Determine the (x, y) coordinate at the center of the cell enclosing the given text.  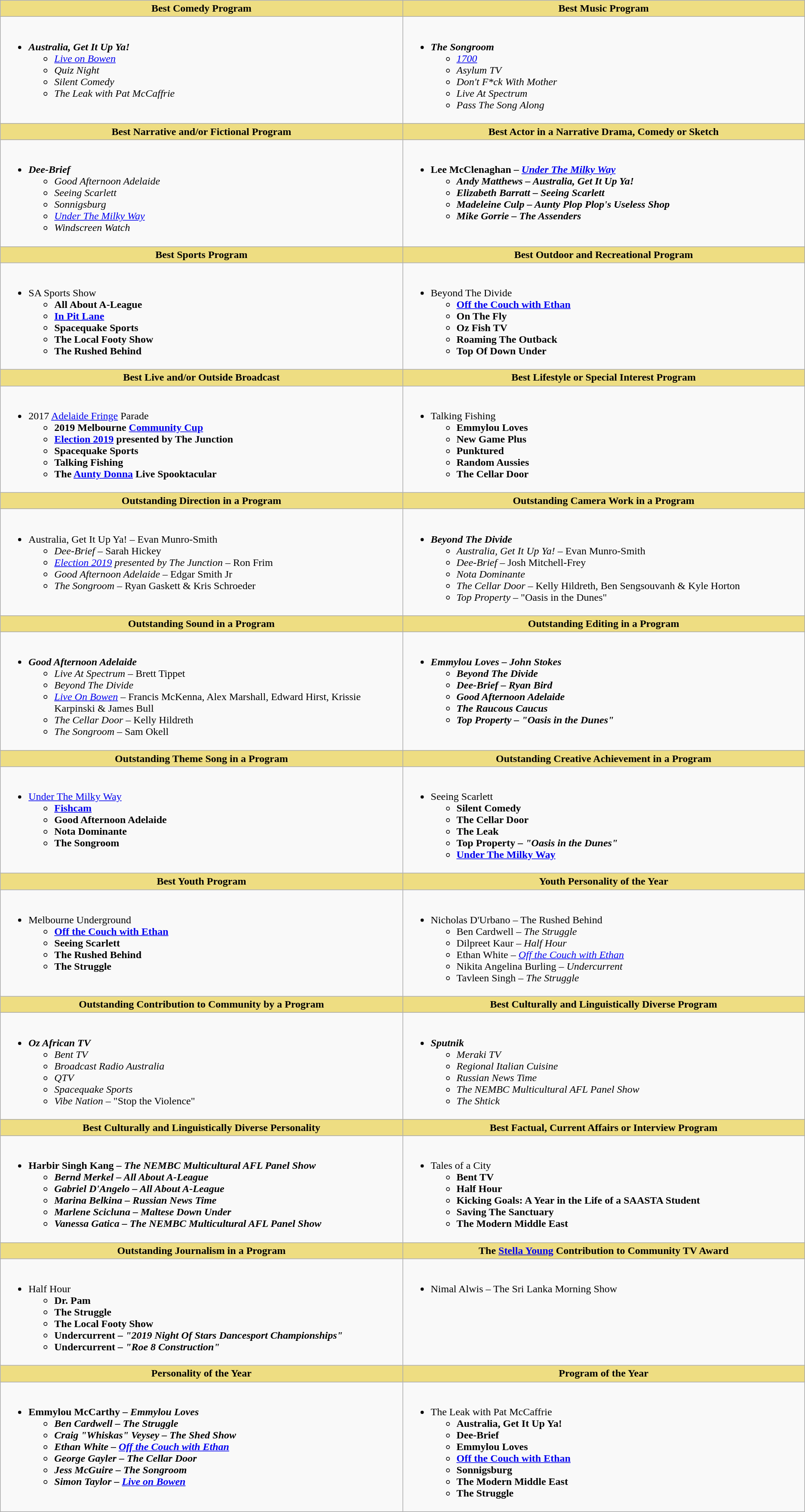
The Stella Young Contribution to Community TV Award (604, 1251)
The Songroom1700Asylum TVDon't F*ck With MotherLive At SpectrumPass The Song Along (604, 70)
Best Music Program (604, 9)
Oz African TVBent TVBroadcast Radio AustraliaQTVSpacequake SportsVibe Nation – "Stop the Violence" (201, 1066)
Youth Personality of the Year (604, 882)
Beyond The DivideOff the Couch with EthanOn The FlyOz Fish TVRoaming The OutbackTop Of Down Under (604, 316)
SputnikMeraki TVRegional Italian CuisineRussian News TimeThe NEMBC Multicultural AFL Panel ShowThe Shtick (604, 1066)
Best Culturally and Linguistically Diverse Program (604, 1005)
Personality of the Year (201, 1374)
Outstanding Sound in a Program (201, 624)
Best Live and/or Outside Broadcast (201, 378)
Seeing ScarlettSilent ComedyThe Cellar DoorThe LeakTop Property – "Oasis in the Dunes"Under The Milky Way (604, 820)
Program of the Year (604, 1374)
Half HourDr. PamThe StruggleThe Local Footy ShowUndercurrent – "2019 Night Of Stars Dancesport Championships"Undercurrent – "Roe 8 Construction" (201, 1312)
Tales of a CityBent TVHalf HourKicking Goals: A Year in the Life of a SAASTA StudentSaving The SanctuaryThe Modern Middle East (604, 1189)
Outstanding Journalism in a Program (201, 1251)
SA Sports ShowAll About A-LeagueIn Pit LaneSpacequake SportsThe Local Footy ShowThe Rushed Behind (201, 316)
Melbourne UndergroundOff the Couch with EthanSeeing ScarlettThe Rushed BehindThe Struggle (201, 943)
Best Actor in a Narrative Drama, Comedy or Sketch (604, 132)
Best Comedy Program (201, 9)
Outstanding Contribution to Community by a Program (201, 1005)
Best Factual, Current Affairs or Interview Program (604, 1128)
Best Culturally and Linguistically Diverse Personality (201, 1128)
Outstanding Editing in a Program (604, 624)
Talking FishingEmmylou LovesNew Game PlusPunkturedRandom AussiesThe Cellar Door (604, 439)
Nimal Alwis – The Sri Lanka Morning Show (604, 1312)
Best Lifestyle or Special Interest Program (604, 378)
Australia, Get It Up Ya!Live on BowenQuiz NightSilent ComedyThe Leak with Pat McCaffrie (201, 70)
Emmylou Loves – John StokesBeyond The DivideDee-Brief – Ryan BirdGood Afternoon AdelaideThe Raucous CaucusTop Property – "Oasis in the Dunes" (604, 691)
Under The Milky WayFishcamGood Afternoon AdelaideNota DominanteThe Songroom (201, 820)
Outstanding Creative Achievement in a Program (604, 758)
Dee-BriefGood Afternoon AdelaideSeeing ScarlettSonnigsburgUnder The Milky WayWindscreen Watch (201, 193)
Outstanding Camera Work in a Program (604, 501)
Best Youth Program (201, 882)
Best Sports Program (201, 255)
The Leak with Pat McCaffrieAustralia, Get It Up Ya!Dee-BriefEmmylou LovesOff the Couch with EthanSonnigsburgThe Modern Middle EastThe Struggle (604, 1447)
Outstanding Theme Song in a Program (201, 758)
Outstanding Direction in a Program (201, 501)
Best Outdoor and Recreational Program (604, 255)
Best Narrative and/or Fictional Program (201, 132)
